Find where the given text appears and provide that cell's center as [X, Y] coordinate. 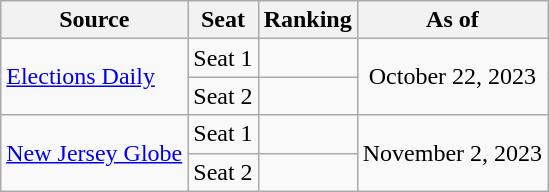
Ranking [308, 20]
Source [94, 20]
Elections Daily [94, 77]
New Jersey Globe [94, 153]
October 22, 2023 [452, 77]
Seat [223, 20]
November 2, 2023 [452, 153]
As of [452, 20]
